Return (X, Y) of the center of cell containing provided text 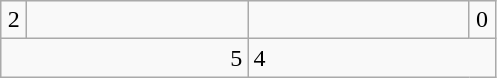
4 (372, 58)
5 (124, 58)
2 (14, 20)
0 (482, 20)
